Identify which cell holds the provided text, then report its (X, Y) central coordinate. 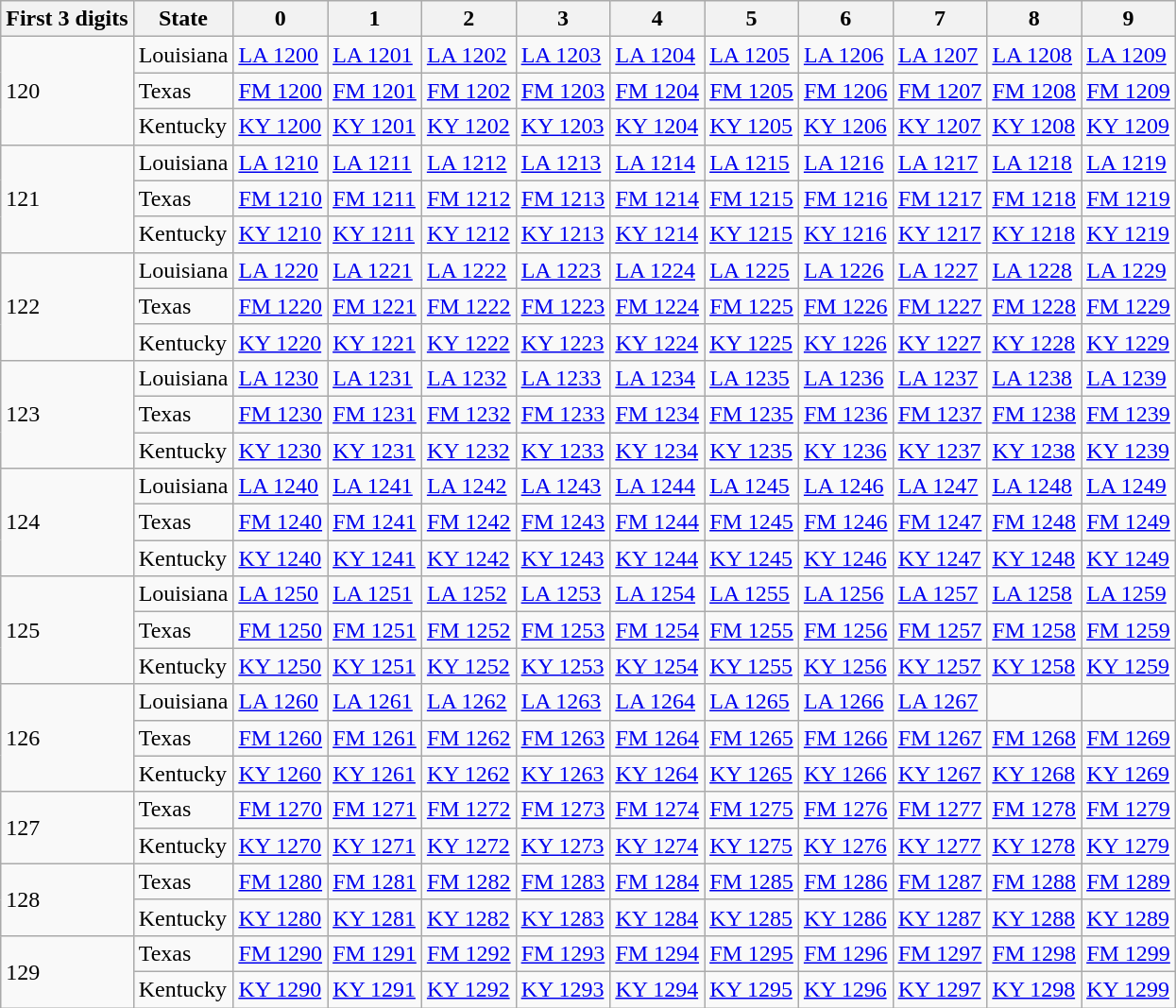
FM 1282 (469, 881)
KY 1208 (1034, 127)
KY 1287 (940, 917)
KY 1264 (657, 774)
KY 1214 (657, 234)
FM 1265 (752, 738)
LA 1242 (469, 487)
KY 1200 (281, 127)
KY 1297 (940, 989)
FM 1225 (752, 306)
FM 1224 (657, 306)
KY 1252 (469, 666)
FM 1223 (563, 306)
LA 1252 (469, 594)
LA 1251 (375, 594)
FM 1271 (375, 810)
KY 1257 (940, 666)
KY 1237 (940, 451)
FM 1211 (375, 198)
KY 1278 (1034, 846)
LA 1257 (940, 594)
KY 1235 (752, 451)
KY 1225 (752, 342)
KY 1265 (752, 774)
122 (67, 306)
8 (1034, 19)
KY 1285 (752, 917)
KY 1221 (375, 342)
FM 1245 (752, 522)
LA 1253 (563, 594)
KY 1270 (281, 846)
KY 1213 (563, 234)
FM 1214 (657, 198)
KY 1286 (845, 917)
FM 1275 (752, 810)
126 (67, 738)
FM 1241 (375, 522)
KY 1291 (375, 989)
LA 1224 (657, 270)
KY 1298 (1034, 989)
KY 1248 (1034, 558)
LA 1255 (752, 594)
KY 1273 (563, 846)
FM 1255 (752, 630)
LA 1234 (657, 378)
KY 1222 (469, 342)
KY 1266 (845, 774)
FM 1203 (563, 91)
LA 1212 (469, 162)
5 (752, 19)
KY 1209 (1129, 127)
FM 1276 (845, 810)
LA 1201 (375, 55)
FM 1251 (375, 630)
KY 1211 (375, 234)
LA 1226 (845, 270)
KY 1218 (1034, 234)
FM 1296 (845, 953)
KY 1205 (752, 127)
FM 1268 (1034, 738)
KY 1282 (469, 917)
KY 1268 (1034, 774)
FM 1290 (281, 953)
3 (563, 19)
FM 1228 (1034, 306)
LA 1266 (845, 702)
FM 1288 (1034, 881)
KY 1236 (845, 451)
FM 1292 (469, 953)
KY 1279 (1129, 846)
KY 1290 (281, 989)
LA 1237 (940, 378)
KY 1249 (1129, 558)
129 (67, 971)
FM 1266 (845, 738)
KY 1201 (375, 127)
KY 1261 (375, 774)
State (183, 19)
FM 1215 (752, 198)
KY 1243 (563, 558)
FM 1237 (940, 414)
LA 1232 (469, 378)
KY 1294 (657, 989)
LA 1249 (1129, 487)
LA 1208 (1034, 55)
FM 1262 (469, 738)
FM 1267 (940, 738)
FM 1289 (1129, 881)
LA 1245 (752, 487)
FM 1280 (281, 881)
FM 1257 (940, 630)
KY 1244 (657, 558)
0 (281, 19)
LA 1231 (375, 378)
KY 1247 (940, 558)
FM 1233 (563, 414)
127 (67, 828)
KY 1233 (563, 451)
FM 1235 (752, 414)
KY 1220 (281, 342)
LA 1210 (281, 162)
LA 1254 (657, 594)
KY 1226 (845, 342)
FM 1258 (1034, 630)
LA 1265 (752, 702)
FM 1240 (281, 522)
FM 1270 (281, 810)
FM 1212 (469, 198)
KY 1212 (469, 234)
KY 1238 (1034, 451)
LA 1215 (752, 162)
LA 1206 (845, 55)
KY 1272 (469, 846)
LA 1202 (469, 55)
KY 1255 (752, 666)
124 (67, 522)
FM 1234 (657, 414)
KY 1269 (1129, 774)
LA 1243 (563, 487)
LA 1200 (281, 55)
KY 1224 (657, 342)
KY 1207 (940, 127)
FM 1295 (752, 953)
FM 1205 (752, 91)
121 (67, 198)
120 (67, 91)
LA 1246 (845, 487)
KY 1228 (1034, 342)
FM 1299 (1129, 953)
KY 1274 (657, 846)
LA 1204 (657, 55)
FM 1229 (1129, 306)
FM 1217 (940, 198)
FM 1260 (281, 738)
KY 1242 (469, 558)
LA 1205 (752, 55)
LA 1244 (657, 487)
FM 1230 (281, 414)
KY 1280 (281, 917)
FM 1238 (1034, 414)
KY 1253 (563, 666)
LA 1248 (1034, 487)
KY 1227 (940, 342)
LA 1217 (940, 162)
LA 1225 (752, 270)
LA 1203 (563, 55)
FM 1209 (1129, 91)
LA 1235 (752, 378)
LA 1267 (940, 702)
LA 1227 (940, 270)
LA 1262 (469, 702)
KY 1223 (563, 342)
KY 1231 (375, 451)
LA 1261 (375, 702)
FM 1263 (563, 738)
KY 1239 (1129, 451)
LA 1238 (1034, 378)
LA 1230 (281, 378)
FM 1216 (845, 198)
FM 1264 (657, 738)
1 (375, 19)
KY 1204 (657, 127)
FM 1278 (1034, 810)
KY 1217 (940, 234)
LA 1259 (1129, 594)
LA 1216 (845, 162)
First 3 digits (67, 19)
FM 1277 (940, 810)
LA 1228 (1034, 270)
LA 1258 (1034, 594)
125 (67, 630)
FM 1261 (375, 738)
KY 1254 (657, 666)
FM 1231 (375, 414)
LA 1209 (1129, 55)
KY 1246 (845, 558)
LA 1236 (845, 378)
FM 1249 (1129, 522)
LA 1229 (1129, 270)
128 (67, 899)
FM 1252 (469, 630)
KY 1229 (1129, 342)
FM 1281 (375, 881)
LA 1264 (657, 702)
FM 1243 (563, 522)
KY 1219 (1129, 234)
KY 1292 (469, 989)
FM 1283 (563, 881)
FM 1247 (940, 522)
FM 1256 (845, 630)
FM 1207 (940, 91)
LA 1239 (1129, 378)
KY 1275 (752, 846)
FM 1220 (281, 306)
LA 1263 (563, 702)
LA 1240 (281, 487)
KY 1251 (375, 666)
KY 1263 (563, 774)
FM 1208 (1034, 91)
FM 1219 (1129, 198)
LA 1213 (563, 162)
KY 1271 (375, 846)
FM 1232 (469, 414)
FM 1213 (563, 198)
FM 1202 (469, 91)
KY 1256 (845, 666)
FM 1259 (1129, 630)
FM 1287 (940, 881)
FM 1226 (845, 306)
123 (67, 414)
FM 1285 (752, 881)
KY 1299 (1129, 989)
KY 1267 (940, 774)
FM 1284 (657, 881)
LA 1220 (281, 270)
FM 1286 (845, 881)
KY 1210 (281, 234)
FM 1206 (845, 91)
FM 1210 (281, 198)
LA 1241 (375, 487)
9 (1129, 19)
FM 1218 (1034, 198)
KY 1206 (845, 127)
KY 1216 (845, 234)
FM 1254 (657, 630)
KY 1202 (469, 127)
FM 1200 (281, 91)
KY 1277 (940, 846)
FM 1297 (940, 953)
LA 1250 (281, 594)
KY 1276 (845, 846)
LA 1221 (375, 270)
LA 1218 (1034, 162)
LA 1219 (1129, 162)
LA 1211 (375, 162)
KY 1234 (657, 451)
KY 1241 (375, 558)
KY 1260 (281, 774)
KY 1281 (375, 917)
FM 1291 (375, 953)
FM 1204 (657, 91)
FM 1298 (1034, 953)
KY 1284 (657, 917)
FM 1273 (563, 810)
KY 1262 (469, 774)
KY 1258 (1034, 666)
FM 1236 (845, 414)
FM 1239 (1129, 414)
LA 1214 (657, 162)
KY 1245 (752, 558)
KY 1230 (281, 451)
KY 1250 (281, 666)
FM 1269 (1129, 738)
FM 1221 (375, 306)
FM 1250 (281, 630)
LA 1260 (281, 702)
FM 1227 (940, 306)
KY 1289 (1129, 917)
KY 1203 (563, 127)
FM 1253 (563, 630)
LA 1256 (845, 594)
LA 1247 (940, 487)
KY 1215 (752, 234)
FM 1272 (469, 810)
FM 1293 (563, 953)
FM 1248 (1034, 522)
KY 1288 (1034, 917)
FM 1246 (845, 522)
FM 1274 (657, 810)
KY 1293 (563, 989)
KY 1295 (752, 989)
KY 1296 (845, 989)
6 (845, 19)
FM 1242 (469, 522)
FM 1201 (375, 91)
LA 1223 (563, 270)
FM 1244 (657, 522)
4 (657, 19)
LA 1207 (940, 55)
FM 1222 (469, 306)
7 (940, 19)
KY 1283 (563, 917)
FM 1294 (657, 953)
LA 1233 (563, 378)
KY 1259 (1129, 666)
KY 1232 (469, 451)
2 (469, 19)
KY 1240 (281, 558)
FM 1279 (1129, 810)
LA 1222 (469, 270)
